Provide the (X, Y) coordinate of the cell's center where the given text is located.  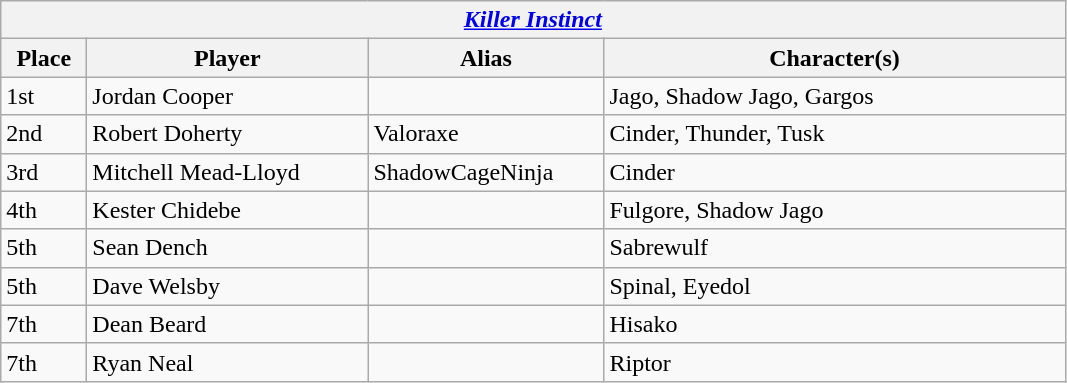
Spinal, Eyedol (834, 286)
3rd (44, 172)
Valoraxe (486, 134)
Killer Instinct (533, 20)
Fulgore, Shadow Jago (834, 210)
4th (44, 210)
Robert Doherty (228, 134)
Jordan Cooper (228, 96)
Ryan Neal (228, 362)
ShadowCageNinja (486, 172)
Character(s) (834, 58)
Mitchell Mead-Lloyd (228, 172)
Place (44, 58)
Kester Chidebe (228, 210)
Alias (486, 58)
Sabrewulf (834, 248)
Dave Welsby (228, 286)
Player (228, 58)
Cinder (834, 172)
Cinder, Thunder, Tusk (834, 134)
Riptor (834, 362)
Hisako (834, 324)
Dean Beard (228, 324)
2nd (44, 134)
1st (44, 96)
Sean Dench (228, 248)
Jago, Shadow Jago, Gargos (834, 96)
